Identify which cell holds the provided text, then report its (x, y) central coordinate. 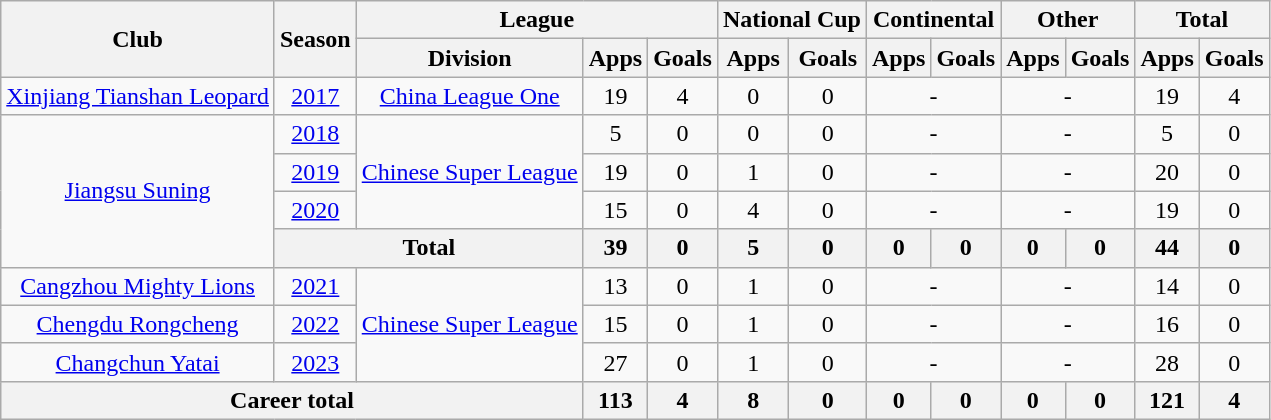
20 (1167, 172)
League (536, 20)
Season (315, 39)
2019 (315, 172)
8 (753, 400)
China League One (470, 96)
39 (615, 248)
14 (1167, 286)
2021 (315, 286)
2023 (315, 362)
27 (615, 362)
2018 (315, 134)
National Cup (792, 20)
44 (1167, 248)
121 (1167, 400)
2020 (315, 210)
Changchun Yatai (138, 362)
Jiangsu Suning (138, 191)
16 (1167, 324)
28 (1167, 362)
Career total (292, 400)
Cangzhou Mighty Lions (138, 286)
113 (615, 400)
Chengdu Rongcheng (138, 324)
13 (615, 286)
Club (138, 39)
2022 (315, 324)
2017 (315, 96)
Division (470, 58)
Continental (933, 20)
Other (1068, 20)
Xinjiang Tianshan Leopard (138, 96)
